Search for the cell housing the specified text and yield its [X, Y] center coordinate. 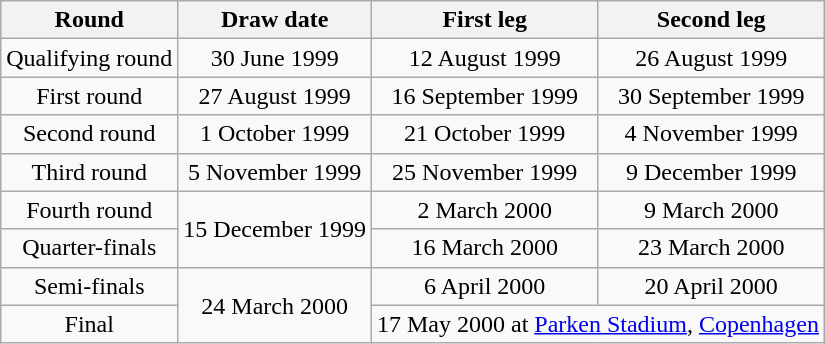
24 March 2000 [275, 305]
16 September 1999 [484, 96]
2 March 2000 [484, 210]
Second round [90, 134]
21 October 1999 [484, 134]
5 November 1999 [275, 172]
26 August 1999 [711, 58]
Final [90, 324]
20 April 2000 [711, 286]
Semi-finals [90, 286]
First leg [484, 20]
6 April 2000 [484, 286]
4 November 1999 [711, 134]
23 March 2000 [711, 248]
25 November 1999 [484, 172]
27 August 1999 [275, 96]
Quarter-finals [90, 248]
Third round [90, 172]
12 August 1999 [484, 58]
15 December 1999 [275, 229]
Draw date [275, 20]
9 December 1999 [711, 172]
Fourth round [90, 210]
9 March 2000 [711, 210]
1 October 1999 [275, 134]
Qualifying round [90, 58]
Round [90, 20]
First round [90, 96]
16 March 2000 [484, 248]
17 May 2000 at Parken Stadium, Copenhagen [598, 324]
30 June 1999 [275, 58]
Second leg [711, 20]
30 September 1999 [711, 96]
